Output the (X, Y) coordinate of the center of the cell containing the given text.  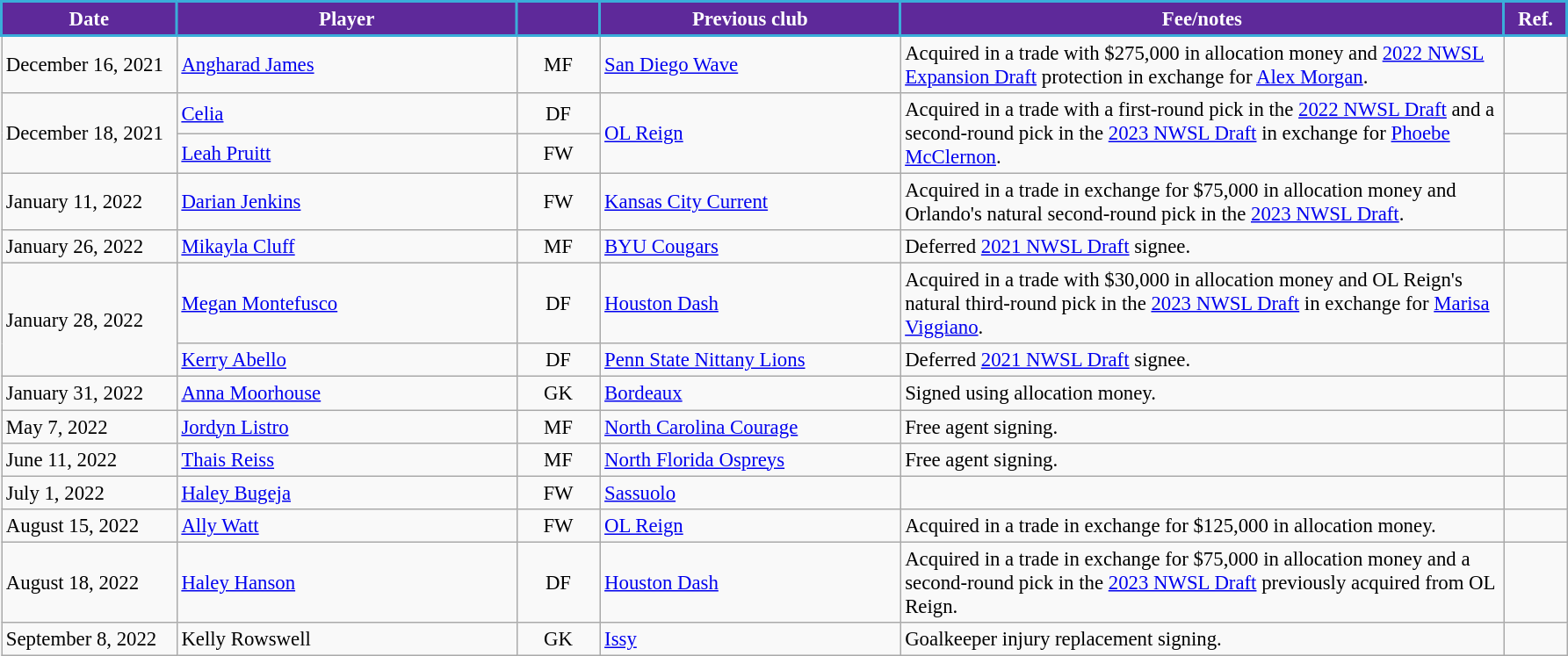
August 15, 2022 (90, 525)
Thais Reiss (346, 459)
San Diego Wave (750, 65)
Acquired in a trade with a first-round pick in the 2022 NWSL Draft and a second-round pick in the 2023 NWSL Draft in exchange for Phoebe McClernon. (1202, 133)
January 26, 2022 (90, 247)
January 28, 2022 (90, 320)
January 31, 2022 (90, 393)
Angharad James (346, 65)
Ally Watt (346, 525)
Jordyn Listro (346, 427)
January 11, 2022 (90, 202)
Fee/notes (1202, 19)
North Florida Ospreys (750, 459)
December 16, 2021 (90, 65)
Acquired in a trade in exchange for $75,000 in allocation money and Orlando's natural second-round pick in the 2023 NWSL Draft. (1202, 202)
May 7, 2022 (90, 427)
Bordeaux (750, 393)
Previous club (750, 19)
Ref. (1535, 19)
Player (346, 19)
North Carolina Courage (750, 427)
July 1, 2022 (90, 493)
Signed using allocation money. (1202, 393)
June 11, 2022 (90, 459)
Leah Pruitt (346, 154)
Kelly Rowswell (346, 639)
Acquired in a trade in exchange for $75,000 in allocation money and a second-round pick in the 2023 NWSL Draft previously acquired from OL Reign. (1202, 582)
Celia (346, 113)
Haley Bugeja (346, 493)
Sassuolo (750, 493)
Goalkeeper injury replacement signing. (1202, 639)
Acquired in a trade in exchange for $125,000 in allocation money. (1202, 525)
Kerry Abello (346, 361)
Penn State Nittany Lions (750, 361)
Kansas City Current (750, 202)
September 8, 2022 (90, 639)
Date (90, 19)
Haley Hanson (346, 582)
December 18, 2021 (90, 133)
August 18, 2022 (90, 582)
Anna Moorhouse (346, 393)
Issy (750, 639)
BYU Cougars (750, 247)
Acquired in a trade with $30,000 in allocation money and OL Reign's natural third-round pick in the 2023 NWSL Draft in exchange for Marisa Viggiano. (1202, 304)
Acquired in a trade with $275,000 in allocation money and 2022 NWSL Expansion Draft protection in exchange for Alex Morgan. (1202, 65)
Darian Jenkins (346, 202)
Megan Montefusco (346, 304)
Mikayla Cluff (346, 247)
